Search for the cell housing the specified text and yield its (x, y) center coordinate. 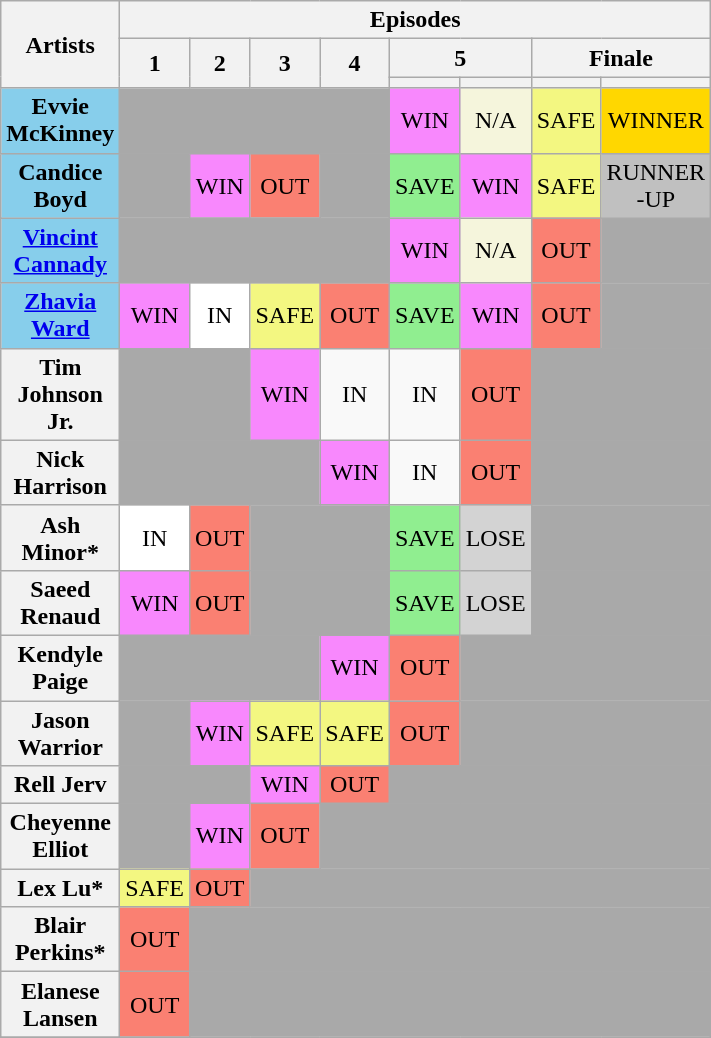
WINNER (656, 120)
Finale (620, 58)
Kendyle Paige (60, 668)
4 (355, 64)
Elanese Lansen (60, 1004)
Artists (60, 44)
Episodes (416, 20)
2 (220, 64)
Ash Minor* (60, 538)
3 (285, 64)
Tim Johnson Jr. (60, 394)
Evvie McKinney (60, 120)
Saeed Renaud (60, 602)
Lex Lu* (60, 888)
RUNNER -UP (656, 186)
5 (460, 58)
Candice Boyd (60, 186)
Nick Harrison (60, 472)
Zhavia Ward (60, 316)
Blair Perkins* (60, 940)
Cheyenne Elliot (60, 836)
Jason Warrior (60, 732)
1 (155, 64)
Rell Jerv (60, 785)
Vincint Cannady (60, 250)
